Capture the cell that displays the provided text and extract its [X, Y] central coordinate. 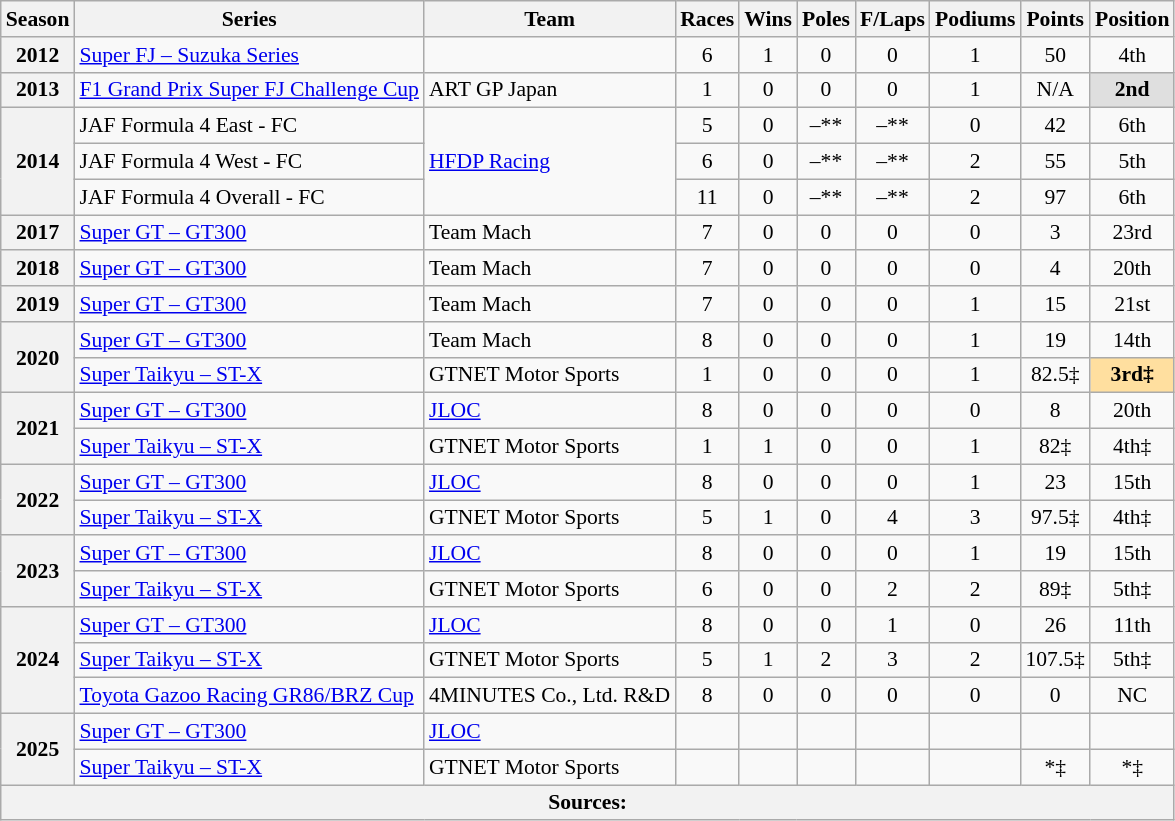
23rd [1132, 233]
55 [1054, 162]
2nd [1132, 90]
2021 [38, 428]
2014 [38, 162]
Sources: [588, 803]
JAF Formula 4 Overall - FC [249, 197]
F1 Grand Prix Super FJ Challenge Cup [249, 90]
JAF Formula 4 West - FC [249, 162]
Points [1054, 19]
Team [550, 19]
Super FJ – Suzuka Series [249, 55]
15 [1054, 304]
4th [1132, 55]
4MINUTES Co., Ltd. R&D [550, 696]
Wins [768, 19]
2012 [38, 55]
42 [1054, 126]
Toyota Gazoo Racing GR86/BRZ Cup [249, 696]
50 [1054, 55]
2017 [38, 233]
2023 [38, 572]
2019 [38, 304]
2018 [38, 269]
82‡ [1054, 447]
2024 [38, 660]
2020 [38, 358]
Season [38, 19]
107.5‡ [1054, 660]
26 [1054, 625]
HFDP Racing [550, 162]
97 [1054, 197]
21st [1132, 304]
2025 [38, 750]
Series [249, 19]
Position [1132, 19]
Races [707, 19]
ART GP Japan [550, 90]
89‡ [1054, 589]
11th [1132, 625]
3rd‡ [1132, 375]
11 [707, 197]
N/A [1054, 90]
Podiums [976, 19]
Poles [826, 19]
JAF Formula 4 East - FC [249, 126]
2013 [38, 90]
23 [1054, 482]
NC [1132, 696]
14th [1132, 340]
F/Laps [892, 19]
97.5‡ [1054, 518]
5th [1132, 162]
2022 [38, 500]
82.5‡ [1054, 375]
